Scan for the cell matching the given text and deliver its [X, Y] coordinate at center. 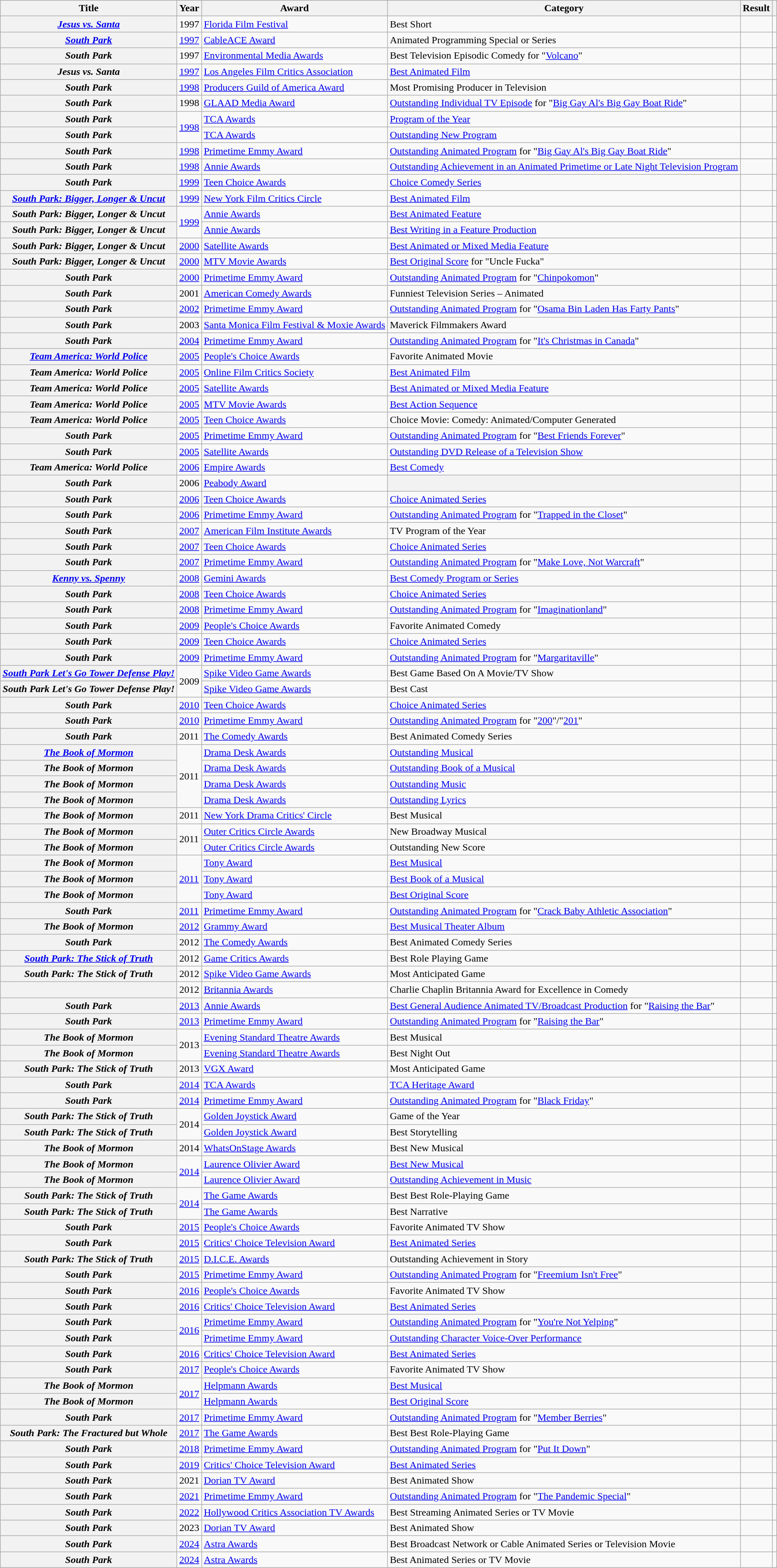
Outstanding Animated Program for "You're Not Yelping" [564, 1322]
Outstanding Animated Program for "Trapped in the Closet" [564, 515]
Animated Programming Special or Series [564, 40]
Best Short [564, 24]
Best Original Score for "Uncle Fucka" [564, 262]
Best Narrative [564, 1212]
Year [190, 8]
Best Musical Theater Album [564, 926]
Game of the Year [564, 1116]
Outstanding New Score [564, 847]
Best Book of a Musical [564, 879]
Outstanding Animated Program for "Member Berries" [564, 1417]
Best Comedy [564, 467]
Best Action Sequence [564, 404]
2018 [190, 1449]
American Comedy Awards [294, 293]
Best Broadcast Network or Cable Animated Series or Television Movie [564, 1544]
2022 [190, 1512]
Outstanding Individual TV Episode for "Big Gay Al's Big Gay Boat Ride" [564, 103]
2003 [190, 325]
Hollywood Critics Association TV Awards [294, 1512]
Outstanding Book of a Musical [564, 768]
Outstanding Animated Program for "Put It Down" [564, 1449]
GLAAD Media Award [294, 103]
Charlie Chaplin Britannia Award for Excellence in Comedy [564, 990]
Favorite Animated Comedy [564, 626]
Choice Comedy Series [564, 182]
Outstanding Animated Program for "Margaritaville" [564, 657]
American Film Institute Awards [294, 531]
Outstanding Animated Program for "200"/"201" [564, 721]
Outstanding Animated Program for "Best Friends Forever" [564, 435]
New Broadway Musical [564, 831]
Outstanding Animated Program for "Freemium Isn't Free" [564, 1275]
Outstanding Music [564, 784]
Outstanding Animated Program for "The Pandemic Special" [564, 1496]
Outstanding DVD Release of a Television Show [564, 451]
Outstanding Achievement in an Animated Primetime or Late Night Television Program [564, 166]
Online Film Critics Society [294, 372]
2019 [190, 1464]
Outstanding Animated Program for "Chinpokomon" [564, 277]
Santa Monica Film Festival & Moxie Awards [294, 325]
Peabody Award [294, 483]
Game Critics Awards [294, 958]
Kenny vs. Spenny [89, 578]
Choice Movie: Comedy: Animated/Computer Generated [564, 420]
Title [89, 8]
Best Game Based On A Movie/TV Show [564, 673]
Award [294, 8]
Maverick Filmmakers Award [564, 325]
Grammy Award [294, 926]
Best Night Out [564, 1053]
Best Storytelling [564, 1132]
Outstanding Animated Program for "It's Christmas in Canada" [564, 341]
D.I.C.E. Awards [294, 1259]
Best Animated Series or TV Movie [564, 1560]
South Park: The Fractured but Whole [89, 1433]
Outstanding Achievement in Music [564, 1180]
2023 [190, 1528]
Outstanding Achievement in Story [564, 1259]
CableACE Award [294, 40]
VGX Award [294, 1069]
Best Writing in a Feature Production [564, 230]
Outstanding Animated Program for "Crack Baby Athletic Association" [564, 910]
Empire Awards [294, 467]
Best Streaming Animated Series or TV Movie [564, 1512]
Best Role Playing Game [564, 958]
Outstanding Musical [564, 752]
Outstanding Animated Program for "Imaginationland" [564, 610]
Britannia Awards [294, 990]
New York Drama Critics' Circle [294, 816]
Best Television Episodic Comedy for "Volcano" [564, 56]
Result [756, 8]
Best Comedy Program or Series [564, 578]
Category [564, 8]
Florida Film Festival [294, 24]
Most Promising Producer in Television [564, 87]
New York Film Critics Circle [294, 198]
TV Program of the Year [564, 531]
Los Angeles Film Critics Association [294, 72]
Producers Guild of America Award [294, 87]
Outstanding Animated Program for "Raising the Bar" [564, 1021]
Gemini Awards [294, 578]
TCA Heritage Award [564, 1085]
Environmental Media Awards [294, 56]
Outstanding Animated Program for "Big Gay Al's Big Gay Boat Ride" [564, 151]
Outstanding Animated Program for "Osama Bin Laden Has Farty Pants" [564, 309]
Funniest Television Series – Animated [564, 293]
Program of the Year [564, 119]
WhatsOnStage Awards [294, 1148]
Outstanding Animated Program for "Black Friday" [564, 1101]
2004 [190, 341]
2001 [190, 293]
Best Animated Feature [564, 214]
Outstanding Lyrics [564, 800]
Outstanding Character Voice-Over Performance [564, 1338]
2002 [190, 309]
Best General Audience Animated TV/Broadcast Production for "Raising the Bar" [564, 1006]
Best Cast [564, 689]
Favorite Animated Movie [564, 356]
Outstanding New Program [564, 135]
Outstanding Animated Program for "Make Love, Not Warcraft" [564, 562]
